Provide the [X, Y] coordinate of the cell's center where the given text is located.  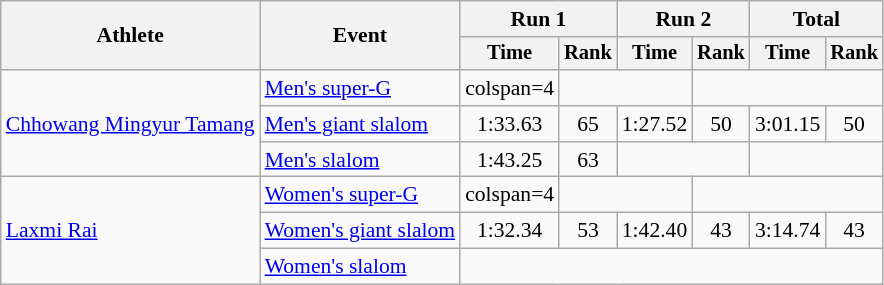
Men's giant slalom [360, 124]
Chhowang Mingyur Tamang [130, 124]
1:27.52 [654, 124]
Women's giant slalom [360, 231]
Laxmi Rai [130, 230]
Total [816, 19]
Men's slalom [360, 160]
1:43.25 [510, 160]
1:42.40 [654, 231]
3:14.74 [788, 231]
Women's super-G [360, 195]
1:33.63 [510, 124]
Run 1 [538, 19]
63 [588, 160]
Athlete [130, 36]
3:01.15 [788, 124]
65 [588, 124]
Run 2 [684, 19]
1:32.34 [510, 231]
Men's super-G [360, 88]
Women's slalom [360, 267]
Event [360, 36]
53 [588, 231]
